Scan for the cell matching the given text and deliver its [X, Y] coordinate at center. 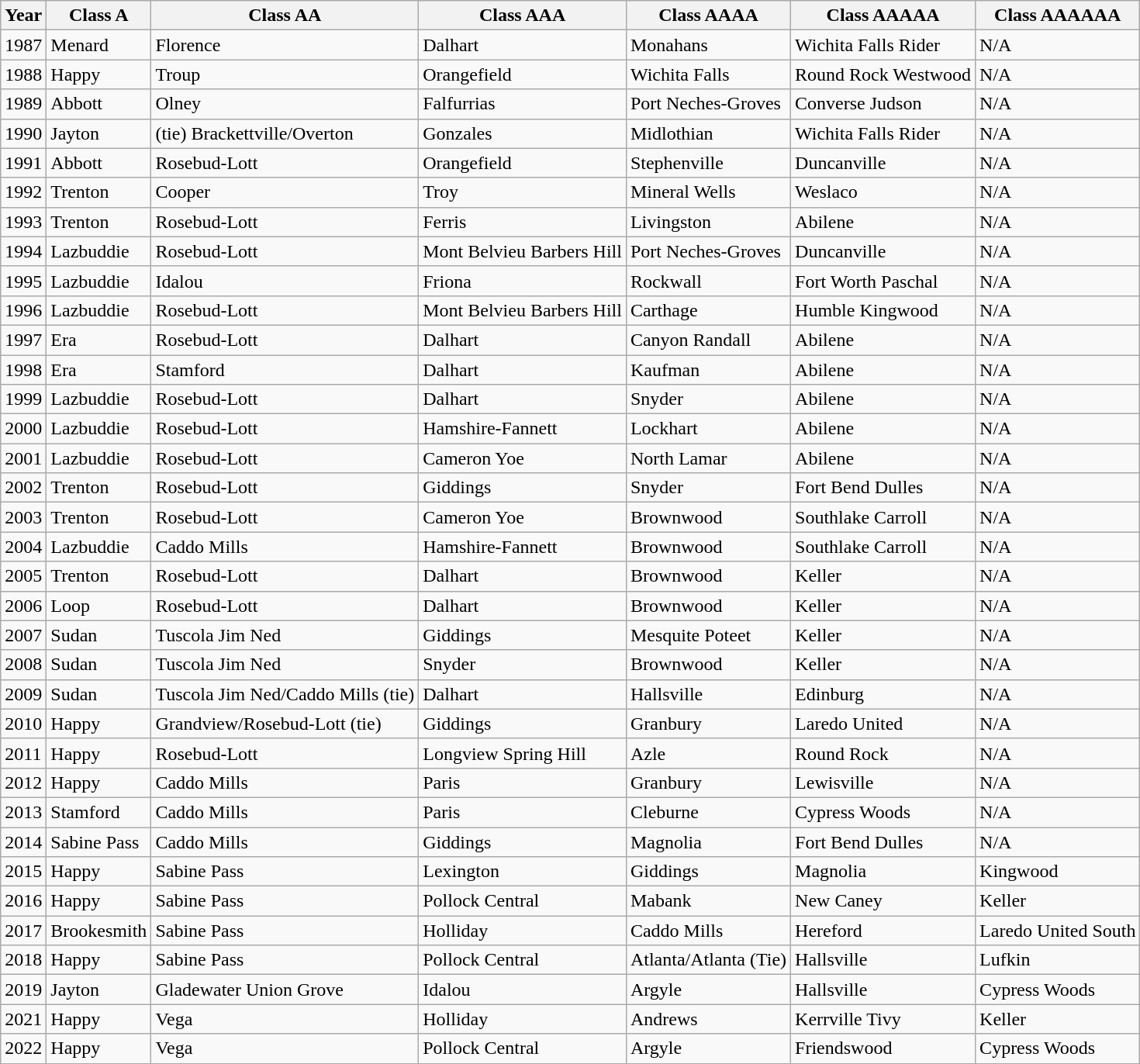
Hereford [883, 931]
2008 [23, 665]
2003 [23, 517]
2007 [23, 635]
1998 [23, 370]
1989 [23, 104]
2014 [23, 841]
1988 [23, 74]
Stephenville [708, 163]
Ferris [523, 222]
Lexington [523, 872]
1997 [23, 340]
Livingston [708, 222]
Kaufman [708, 370]
2017 [23, 931]
Carthage [708, 310]
2011 [23, 753]
2013 [23, 812]
North Lamar [708, 458]
Troup [285, 74]
Falfurrias [523, 104]
2018 [23, 960]
1990 [23, 133]
Midlothian [708, 133]
(tie) Brackettville/Overton [285, 133]
Rockwall [708, 281]
Round Rock Westwood [883, 74]
Converse Judson [883, 104]
Olney [285, 104]
Laredo United South [1058, 931]
Lewisville [883, 782]
2004 [23, 547]
2001 [23, 458]
Class AAAAA [883, 16]
2016 [23, 901]
Weslaco [883, 192]
Kingwood [1058, 872]
1991 [23, 163]
2021 [23, 1019]
1996 [23, 310]
Lockhart [708, 429]
Friona [523, 281]
2005 [23, 576]
2009 [23, 694]
Longview Spring Hill [523, 753]
Year [23, 16]
Class AAA [523, 16]
New Caney [883, 901]
Edinburg [883, 694]
Class AA [285, 16]
Florence [285, 45]
1992 [23, 192]
2000 [23, 429]
Fort Worth Paschal [883, 281]
Brookesmith [99, 931]
Round Rock [883, 753]
2012 [23, 782]
Gladewater Union Grove [285, 990]
2002 [23, 488]
Friendswood [883, 1048]
Laredo United [883, 724]
Kerrville Tivy [883, 1019]
Class A [99, 16]
1999 [23, 399]
Humble Kingwood [883, 310]
1994 [23, 251]
Mineral Wells [708, 192]
Atlanta/Atlanta (Tie) [708, 960]
2015 [23, 872]
Tuscola Jim Ned/Caddo Mills (tie) [285, 694]
Gonzales [523, 133]
Cleburne [708, 812]
Grandview/Rosebud-Lott (tie) [285, 724]
Azle [708, 753]
Menard [99, 45]
Class AAAAAA [1058, 16]
Class AAAA [708, 16]
1987 [23, 45]
2022 [23, 1048]
Wichita Falls [708, 74]
Canyon Randall [708, 340]
Mesquite Poteet [708, 635]
2006 [23, 606]
Monahans [708, 45]
Andrews [708, 1019]
2010 [23, 724]
1995 [23, 281]
2019 [23, 990]
1993 [23, 222]
Cooper [285, 192]
Troy [523, 192]
Lufkin [1058, 960]
Loop [99, 606]
Mabank [708, 901]
